For the text-containing cell, return its midpoint in (X, Y) coordinate format. 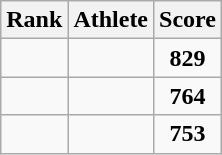
Rank (34, 20)
829 (188, 58)
Score (188, 20)
753 (188, 134)
764 (188, 96)
Athlete (111, 20)
